Locate the cell with the specified text and output its [x, y] center coordinate. 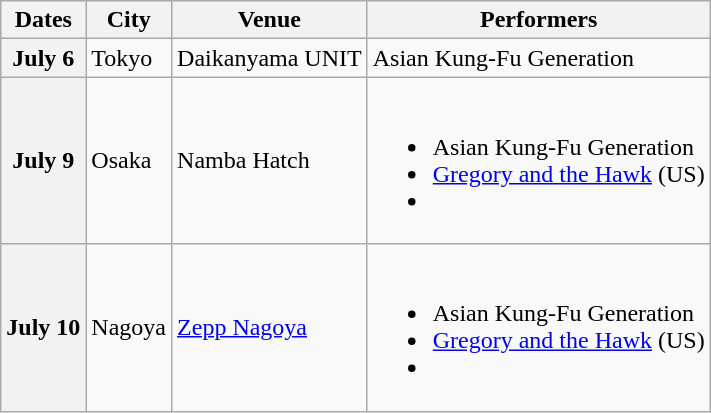
Venue [270, 20]
Dates [44, 20]
Nagoya [129, 328]
Namba Hatch [270, 160]
July 6 [44, 58]
Osaka [129, 160]
City [129, 20]
Performers [538, 20]
Asian Kung-Fu Generation [538, 58]
July 10 [44, 328]
July 9 [44, 160]
Daikanyama UNIT [270, 58]
Zepp Nagoya [270, 328]
Tokyo [129, 58]
